Identify which cell holds the provided text, then report its (X, Y) central coordinate. 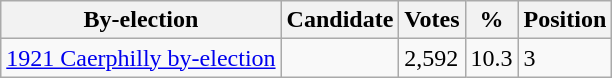
3 (565, 58)
10.3 (492, 58)
% (492, 20)
1921 Caerphilly by-election (141, 58)
2,592 (432, 58)
Candidate (340, 20)
Votes (432, 20)
Position (565, 20)
By-election (141, 20)
